Find where the given text appears and provide that cell's center as [x, y] coordinate. 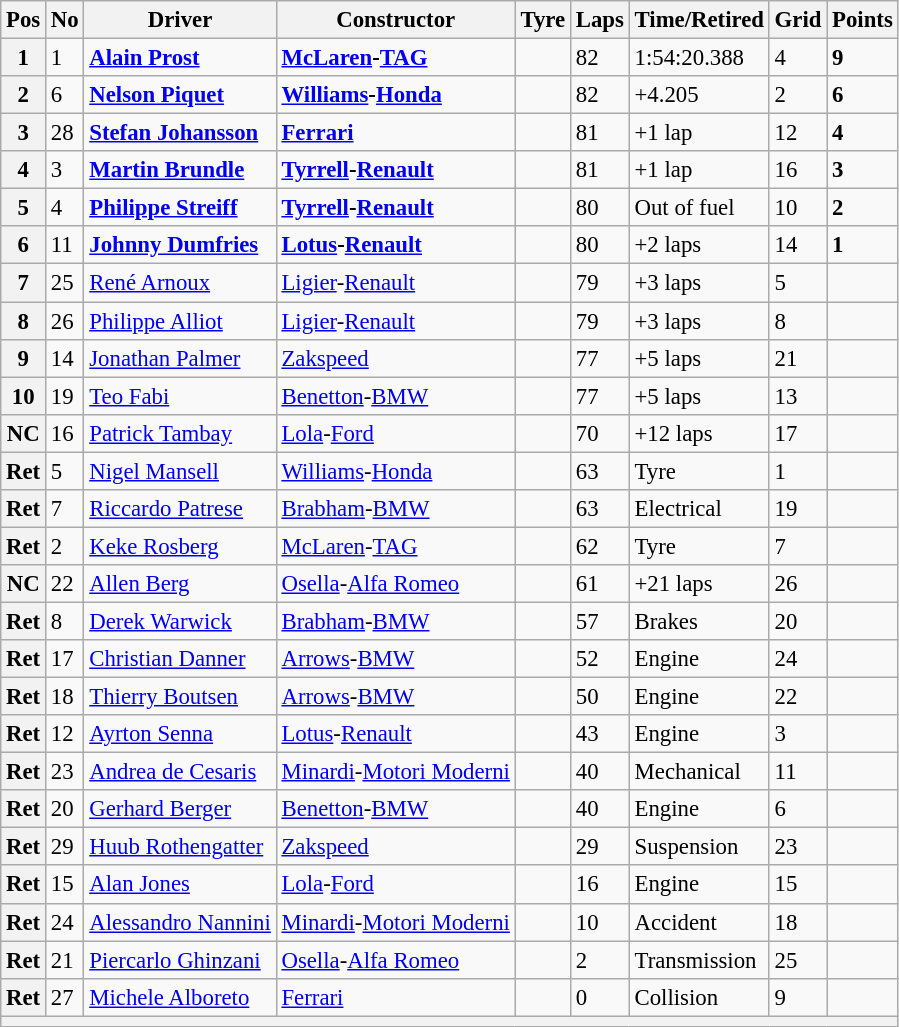
Philippe Alliot [180, 321]
Suspension [699, 847]
Grid [798, 20]
52 [600, 659]
Accident [699, 922]
Alain Prost [180, 58]
+12 laps [699, 433]
Teo Fabi [180, 396]
28 [65, 133]
Constructor [396, 20]
43 [600, 734]
Michele Alboreto [180, 997]
+4.205 [699, 95]
René Arnoux [180, 283]
Brakes [699, 621]
Allen Berg [180, 584]
Riccardo Patrese [180, 509]
13 [798, 396]
Keke Rosberg [180, 546]
Patrick Tambay [180, 433]
57 [600, 621]
Huub Rothengatter [180, 847]
Gerhard Berger [180, 809]
61 [600, 584]
Points [862, 20]
Piercarlo Ghinzani [180, 960]
Derek Warwick [180, 621]
+2 laps [699, 245]
27 [65, 997]
Time/Retired [699, 20]
Ayrton Senna [180, 734]
50 [600, 697]
70 [600, 433]
Nelson Piquet [180, 95]
Alessandro Nannini [180, 922]
Driver [180, 20]
0 [600, 997]
1:54:20.388 [699, 58]
+21 laps [699, 584]
Thierry Boutsen [180, 697]
Martin Brundle [180, 170]
Laps [600, 20]
Transmission [699, 960]
Johnny Dumfries [180, 245]
Electrical [699, 509]
Jonathan Palmer [180, 358]
No [65, 20]
Out of fuel [699, 208]
Collision [699, 997]
62 [600, 546]
Nigel Mansell [180, 471]
Philippe Streiff [180, 208]
Stefan Johansson [180, 133]
Christian Danner [180, 659]
Andrea de Cesaris [180, 772]
Alan Jones [180, 885]
Pos [24, 20]
Mechanical [699, 772]
